Capture the cell that displays the provided text and extract its [X, Y] central coordinate. 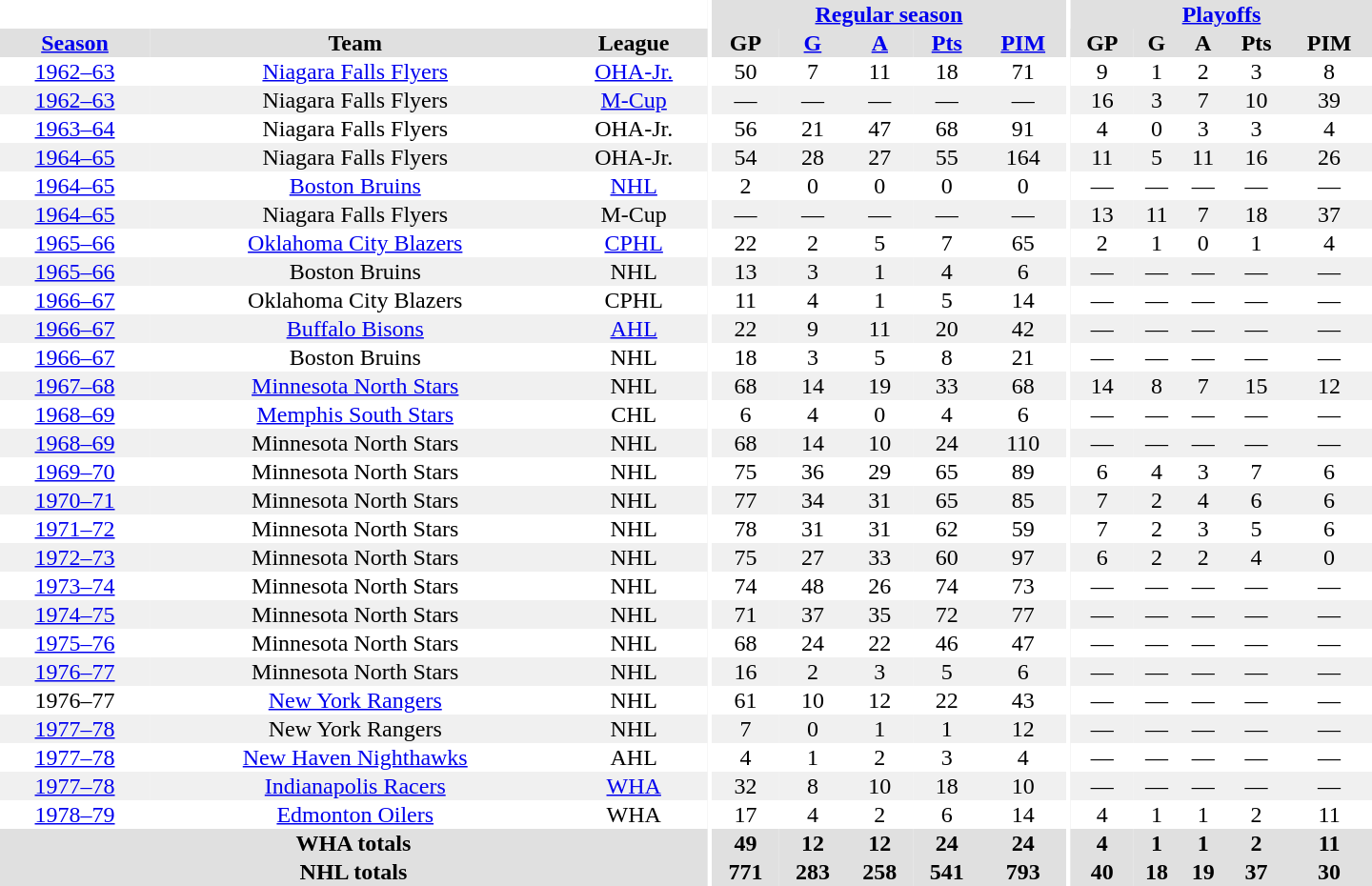
110 [1023, 443]
54 [745, 157]
62 [947, 529]
1969–70 [74, 472]
Team [354, 43]
League [633, 43]
55 [947, 157]
43 [1023, 700]
35 [879, 614]
60 [947, 557]
40 [1102, 872]
91 [1023, 129]
73 [1023, 586]
NHL totals [353, 872]
89 [1023, 472]
Memphis South Stars [354, 414]
1963–64 [74, 129]
15 [1256, 386]
50 [745, 71]
28 [813, 157]
1972–73 [74, 557]
541 [947, 872]
New Haven Nighthawks [354, 757]
34 [813, 500]
36 [813, 472]
61 [745, 700]
258 [879, 872]
48 [813, 586]
Playoffs [1221, 14]
1971–72 [74, 529]
Buffalo Bisons [354, 329]
17 [745, 815]
Edmonton Oilers [354, 815]
793 [1023, 872]
32 [745, 786]
771 [745, 872]
39 [1329, 100]
49 [745, 843]
97 [1023, 557]
72 [947, 614]
78 [745, 529]
42 [1023, 329]
59 [1023, 529]
Season [74, 43]
Regular season [888, 14]
30 [1329, 872]
164 [1023, 157]
1970–71 [74, 500]
1967–68 [74, 386]
1973–74 [74, 586]
283 [813, 872]
Indianapolis Racers [354, 786]
85 [1023, 500]
56 [745, 129]
1978–79 [74, 815]
20 [947, 329]
29 [879, 472]
CHL [633, 414]
1974–75 [74, 614]
WHA totals [353, 843]
46 [947, 643]
1975–76 [74, 643]
